Provide the (x, y) coordinate of the cell's center where the given text is located.  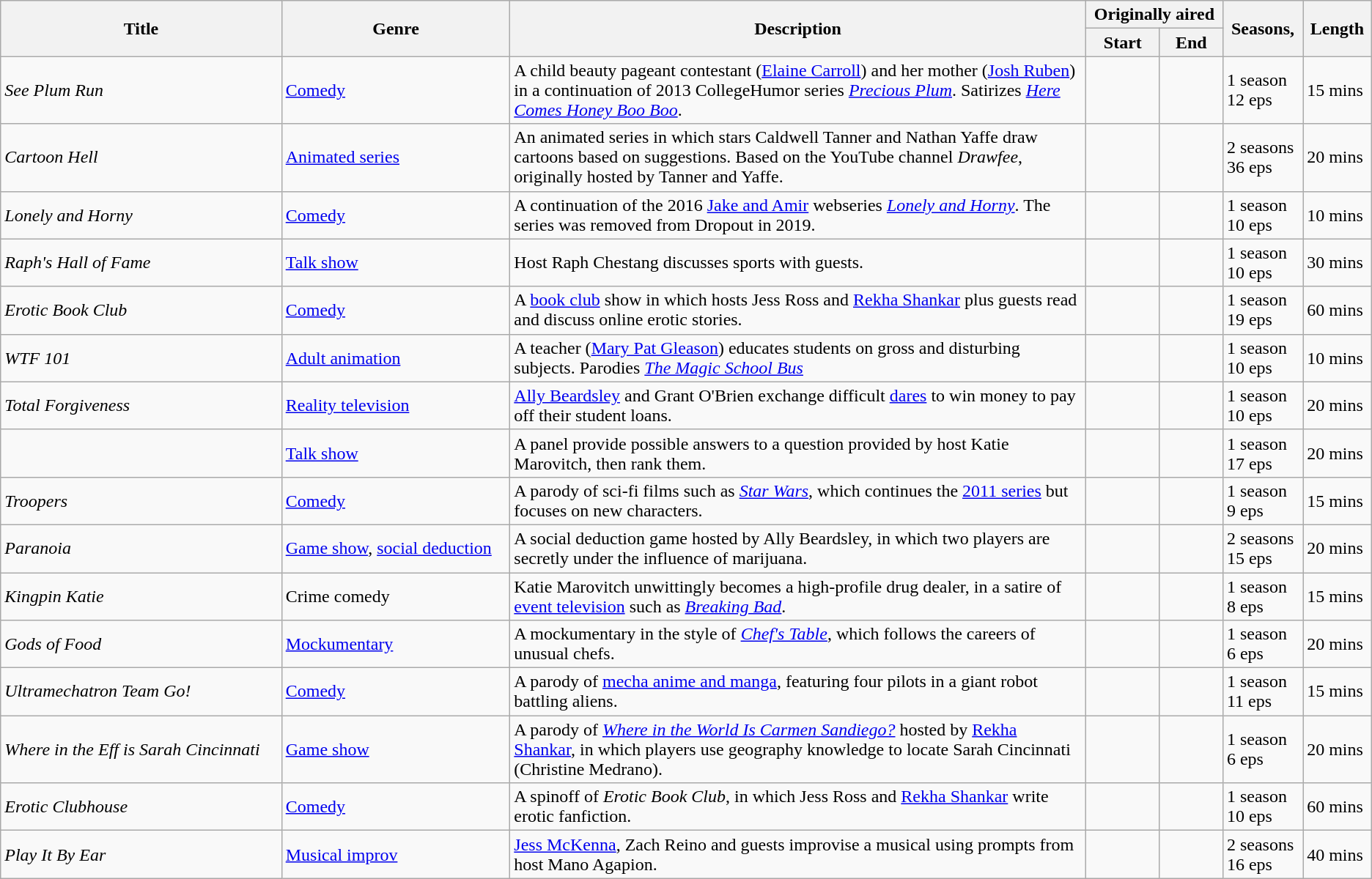
Play It By Ear (141, 854)
Lonely and Horny (141, 215)
2 seasons16 eps (1262, 854)
Jess McKenna, Zach Reino and guests improvise a musical using prompts from host Mano Agapion. (798, 854)
Crime comedy (396, 596)
Mockumentary (396, 645)
Host Raph Chestang discusses sports with guests. (798, 262)
Ally Beardsley and Grant O'Brien exchange difficult dares to win money to pay off their student loans. (798, 406)
40 mins (1338, 854)
2 seasons15 eps (1262, 548)
Erotic Book Club (141, 311)
A continuation of the 2016 Jake and Amir webseries Lonely and Horny. The series was removed from Dropout in 2019. (798, 215)
Adult animation (396, 357)
A panel provide possible answers to a question provided by host Katie Marovitch, then rank them. (798, 453)
Reality television (396, 406)
A book club show in which hosts Jess Ross and Rekha Shankar plus guests read and discuss online erotic stories. (798, 311)
Musical improv (396, 854)
Game show (396, 749)
1 season8 eps (1262, 596)
Kingpin Katie (141, 596)
Animated series (396, 157)
A parody of mecha anime and manga, featuring four pilots in a giant robot battling aliens. (798, 691)
End (1191, 42)
1 season9 eps (1262, 501)
Length (1338, 29)
Total Forgiveness (141, 406)
30 mins (1338, 262)
Gods of Food (141, 645)
A teacher (Mary Pat Gleason) educates students on gross and disturbing subjects. Parodies The Magic School Bus (798, 357)
Genre (396, 29)
A parody of sci-fi films such as Star Wars, which continues the 2011 series but focuses on new characters. (798, 501)
Raph's Hall of Fame (141, 262)
Erotic Clubhouse (141, 807)
See Plum Run (141, 90)
Game show, social deduction (396, 548)
Originally aired (1154, 15)
1 season17 eps (1262, 453)
Title (141, 29)
Ultramechatron Team Go! (141, 691)
Start (1123, 42)
1 season11 eps (1262, 691)
WTF 101 (141, 357)
Description (798, 29)
Troopers (141, 501)
A social deduction game hosted by Ally Beardsley, in which two players are secretly under the influence of marijuana. (798, 548)
Katie Marovitch unwittingly becomes a high-profile drug dealer, in a satire of event television such as Breaking Bad. (798, 596)
Paranoia (141, 548)
A spinoff of Erotic Book Club, in which Jess Ross and Rekha Shankar write erotic fanfiction. (798, 807)
A mockumentary in the style of Chef's Table, which follows the careers of unusual chefs. (798, 645)
1 season12 eps (1262, 90)
Cartoon Hell (141, 157)
Seasons, (1262, 29)
2 seasons36 eps (1262, 157)
1 season19 eps (1262, 311)
Where in the Eff is Sarah Cincinnati (141, 749)
